Return the (x, y) coordinate for the center point of the cell that contains the specified text.  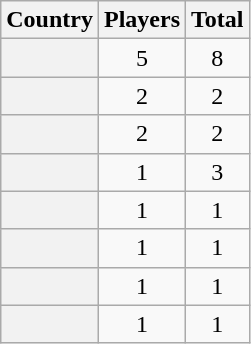
3 (218, 172)
5 (142, 58)
Country (50, 20)
Players (142, 20)
Total (218, 20)
8 (218, 58)
